Determine the [X, Y] coordinate at the center of the cell enclosing the given text.  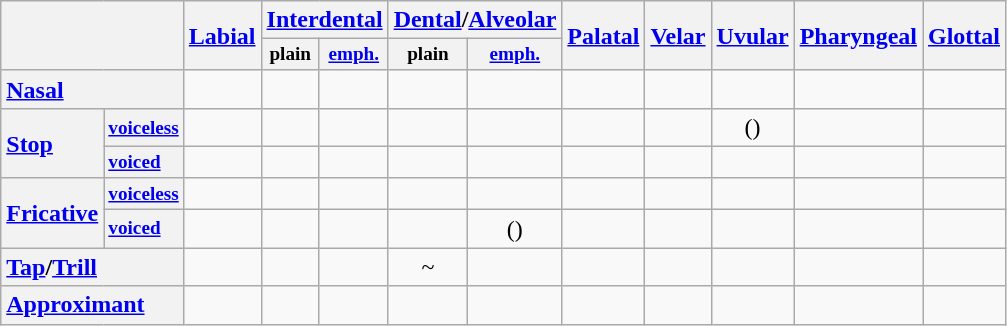
Tap/Trill [92, 267]
Nasal [92, 89]
Palatal [604, 36]
Dental/Alveolar [475, 20]
Interdental [324, 20]
Labial [222, 36]
Velar [678, 36]
Pharyngeal [858, 36]
Fricative [52, 213]
~ [428, 267]
Uvular [752, 36]
Stop [52, 144]
Approximant [92, 305]
Glottal [964, 36]
